Capture the cell that displays the provided text and extract its [x, y] central coordinate. 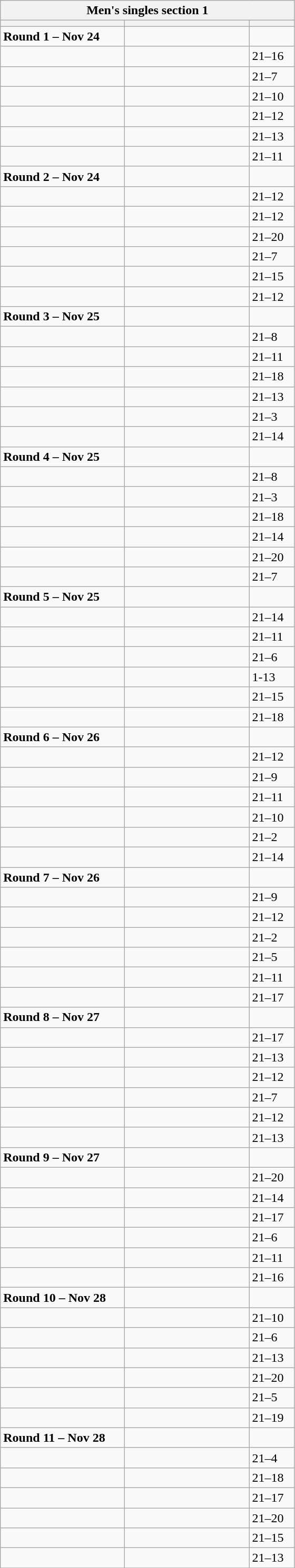
Round 9 – Nov 27 [63, 1157]
1-13 [272, 677]
Round 6 – Nov 26 [63, 737]
21–4 [272, 1458]
Round 11 – Nov 28 [63, 1438]
Men's singles section 1 [147, 11]
Round 3 – Nov 25 [63, 317]
Round 7 – Nov 26 [63, 877]
Round 1 – Nov 24 [63, 36]
21–19 [272, 1418]
Round 10 – Nov 28 [63, 1298]
Round 2 – Nov 24 [63, 176]
Round 4 – Nov 25 [63, 457]
Round 5 – Nov 25 [63, 597]
Round 8 – Nov 27 [63, 1017]
